Capture the cell that displays the provided text and extract its (x, y) central coordinate. 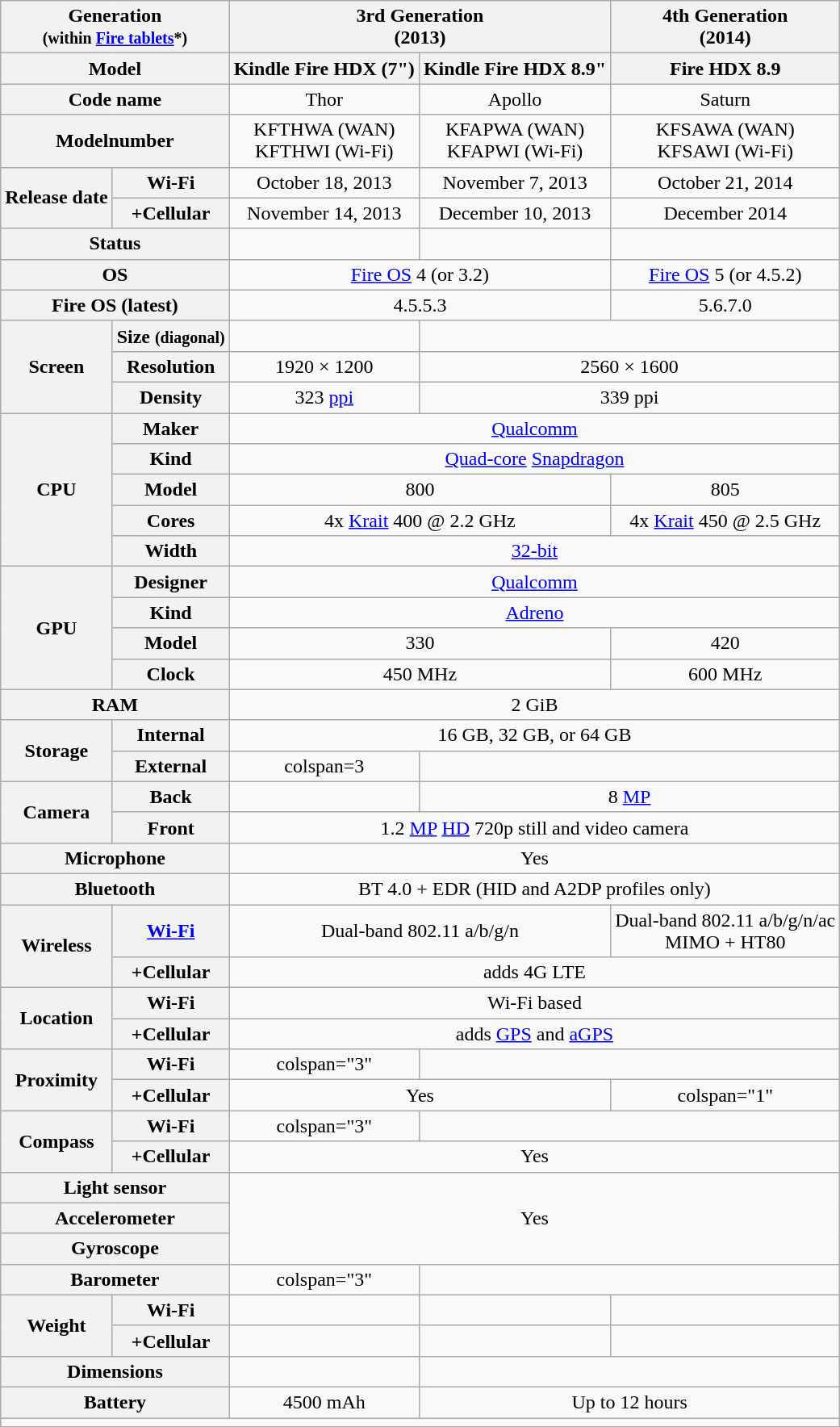
4x Krait 400 @ 2.2 GHz (420, 521)
Fire OS 5 (or 4.5.2) (725, 274)
November 14, 2013 (324, 213)
Modelnumber (115, 140)
CPU (56, 490)
1.2 MP HD 720p still and video camera (534, 827)
323 ppi (324, 397)
Barometer (115, 1279)
Weight (56, 1325)
5.6.7.0 (725, 305)
16 GB, 32 GB, or 64 GB (534, 735)
Screen (56, 366)
Dimensions (115, 1371)
Wireless (56, 946)
Up to 12 hours (629, 1402)
Location (56, 1019)
KFTHWA (WAN)KFTHWI (Wi-Fi) (324, 140)
32-bit (534, 551)
Storage (56, 751)
420 (725, 643)
KFSAWA (WAN)KFSAWI (Wi-Fi) (725, 140)
GPU (56, 628)
Release date (56, 198)
339 ppi (629, 397)
Fire OS (latest) (115, 305)
800 (420, 490)
Fire OS 4 (or 3.2) (420, 274)
Battery (115, 1402)
BT 4.0 + EDR (HID and A2DP profiles only) (534, 889)
Cores (171, 521)
External (171, 766)
4.5.5.3 (420, 305)
KFAPWA (WAN)KFAPWI (Wi-Fi) (515, 140)
Internal (171, 735)
4th Generation(2014) (725, 27)
Status (115, 244)
OS (115, 274)
Resolution (171, 366)
Maker (171, 429)
November 7, 2013 (515, 182)
600 MHz (725, 674)
3rd Generation(2013) (420, 27)
RAM (115, 705)
Gyroscope (115, 1249)
Proximity (56, 1080)
8 MP (629, 797)
adds 4G LTE (534, 973)
Code name (115, 99)
Microphone (115, 858)
Dual-band 802.11 a/b/g/n/acMIMO + HT80 (725, 930)
Camera (56, 812)
Size (diagonal) (171, 336)
Thor (324, 99)
805 (725, 490)
December 10, 2013 (515, 213)
Compass (56, 1141)
Kindle Fire HDX 8.9" (515, 69)
Apollo (515, 99)
2 GiB (534, 705)
1920 × 1200 (324, 366)
adds GPS and aGPS (534, 1034)
Density (171, 397)
Kindle Fire HDX (7") (324, 69)
Back (171, 797)
December 2014 (725, 213)
October 21, 2014 (725, 182)
Wi-Fi based (534, 1003)
2560 × 1600 (629, 366)
Accelerometer (115, 1218)
Bluetooth (115, 889)
colspan="1" (725, 1095)
330 (420, 643)
Fire HDX 8.9 (725, 69)
October 18, 2013 (324, 182)
Saturn (725, 99)
Front (171, 827)
Generation(within Fire tablets*) (115, 27)
Designer (171, 582)
Adreno (534, 613)
Quad-core Snapdragon (534, 459)
4500 mAh (324, 1402)
Width (171, 551)
Light sensor (115, 1187)
Clock (171, 674)
colspan=3 (324, 766)
450 MHz (420, 674)
4x Krait 450 @ 2.5 GHz (725, 521)
Dual-band 802.11 a/b/g/n (420, 930)
